From the cell containing the given text, extract its center point as (x, y) coordinate. 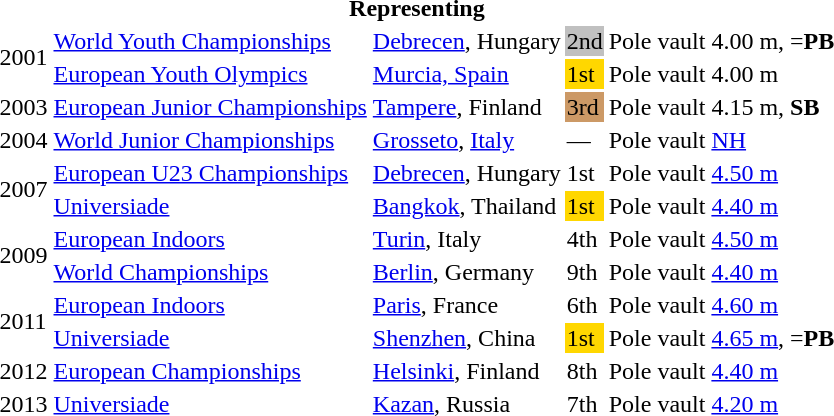
World Championships (210, 272)
Berlin, Germany (466, 272)
3rd (584, 107)
Shenzhen, China (466, 338)
4th (584, 239)
Paris, France (466, 305)
— (584, 140)
European Championships (210, 371)
Bangkok, Thailand (466, 206)
6th (584, 305)
Tampere, Finland (466, 107)
9th (584, 272)
2nd (584, 41)
European Junior Championships (210, 107)
Turin, Italy (466, 239)
Murcia, Spain (466, 74)
European Youth Olympics (210, 74)
World Junior Championships (210, 140)
World Youth Championships (210, 41)
Helsinki, Finland (466, 371)
European U23 Championships (210, 173)
8th (584, 371)
Grosseto, Italy (466, 140)
